Locate the cell with the specified text and output its (X, Y) center coordinate. 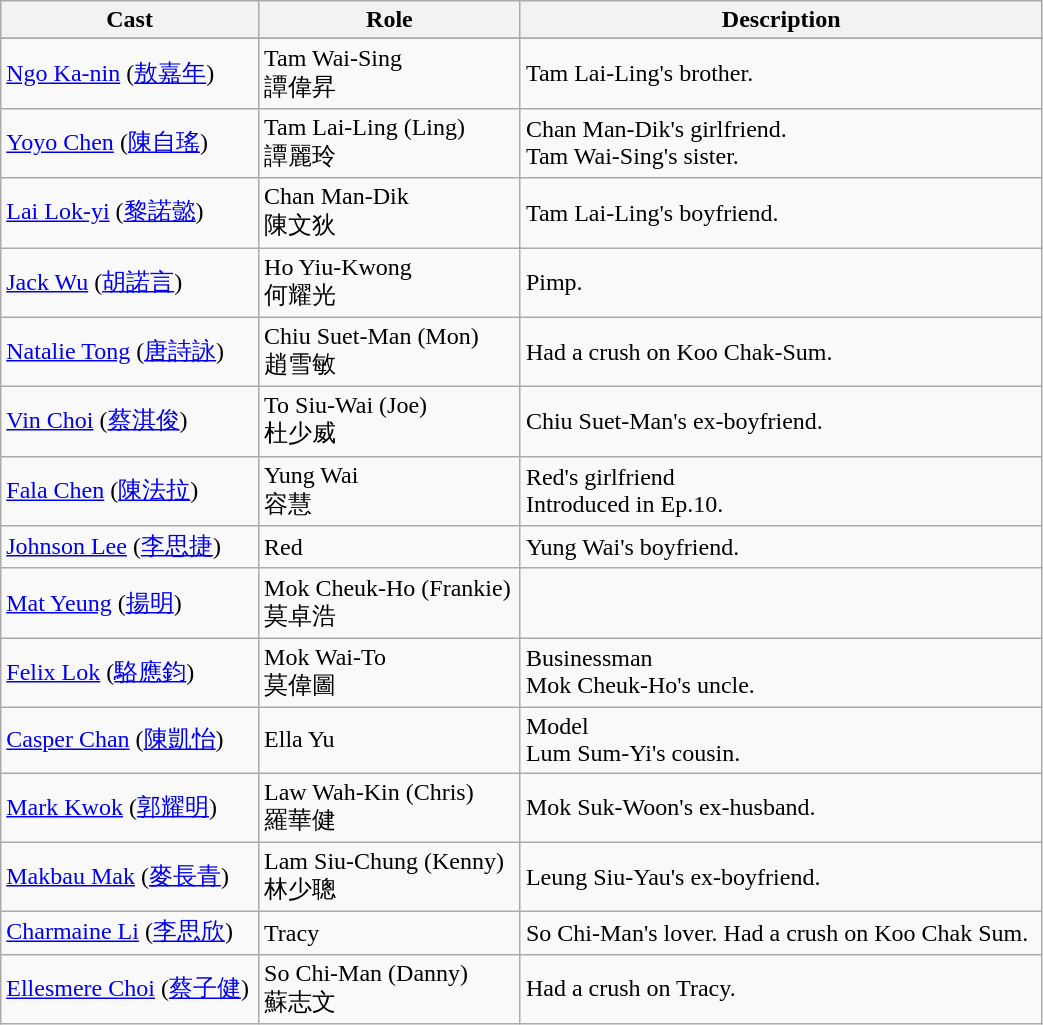
Ngo Ka-nin (敖嘉年) (130, 74)
Mok Wai-To 莫偉圖 (390, 673)
Law Wah-Kin (Chris) 羅華健 (390, 807)
Vin Choi (蔡淇俊) (130, 422)
Model Lum Sum-Yi's cousin. (781, 740)
Makbau Mak (麥長青) (130, 877)
Description (781, 20)
Felix Lok (駱應鈞) (130, 673)
Ho Yiu-Kwong 何耀光 (390, 283)
Yung Wai 容慧 (390, 491)
To Siu-Wai (Joe) 杜少威 (390, 422)
Tam Lai-Ling's brother. (781, 74)
Tracy (390, 934)
Cast (130, 20)
So Chi-Man's lover. Had a crush on Koo Chak Sum. (781, 934)
Yoyo Chen (陳自瑤) (130, 143)
So Chi-Man (Danny) 蘇志文 (390, 989)
Lam Siu-Chung (Kenny) 林少聰 (390, 877)
Casper Chan (陳凱怡) (130, 740)
Mok Cheuk-Ho (Frankie) 莫卓浩 (390, 603)
Chiu Suet-Man's ex-boyfriend. (781, 422)
Tam Lai-Ling's boyfriend. (781, 213)
Mark Kwok (郭耀明) (130, 807)
Had a crush on Koo Chak-Sum. (781, 352)
Tam Lai-Ling (Ling) 譚麗玲 (390, 143)
Ellesmere Choi (蔡子健) (130, 989)
Mat Yeung (揚明) (130, 603)
Leung Siu-Yau's ex-boyfriend. (781, 877)
Had a crush on Tracy. (781, 989)
Chan Man-Dik 陳文狄 (390, 213)
Johnson Lee (李思捷) (130, 548)
Lai Lok-yi (黎諾懿) (130, 213)
Businessman Mok Cheuk-Ho's uncle. (781, 673)
Red (390, 548)
Chiu Suet-Man (Mon) 趙雪敏 (390, 352)
Yung Wai's boyfriend. (781, 548)
Jack Wu (胡諾言) (130, 283)
Pimp. (781, 283)
Ella Yu (390, 740)
Charmaine Li (李思欣) (130, 934)
Mok Suk-Woon's ex-husband. (781, 807)
Fala Chen (陳法拉) (130, 491)
Natalie Tong (唐詩詠) (130, 352)
Tam Wai-Sing 譚偉昇 (390, 74)
Red's girlfriend Introduced in Ep.10. (781, 491)
Chan Man-Dik's girlfriend. Tam Wai-Sing's sister. (781, 143)
Role (390, 20)
